Locate the cell with the specified text and output its [X, Y] center coordinate. 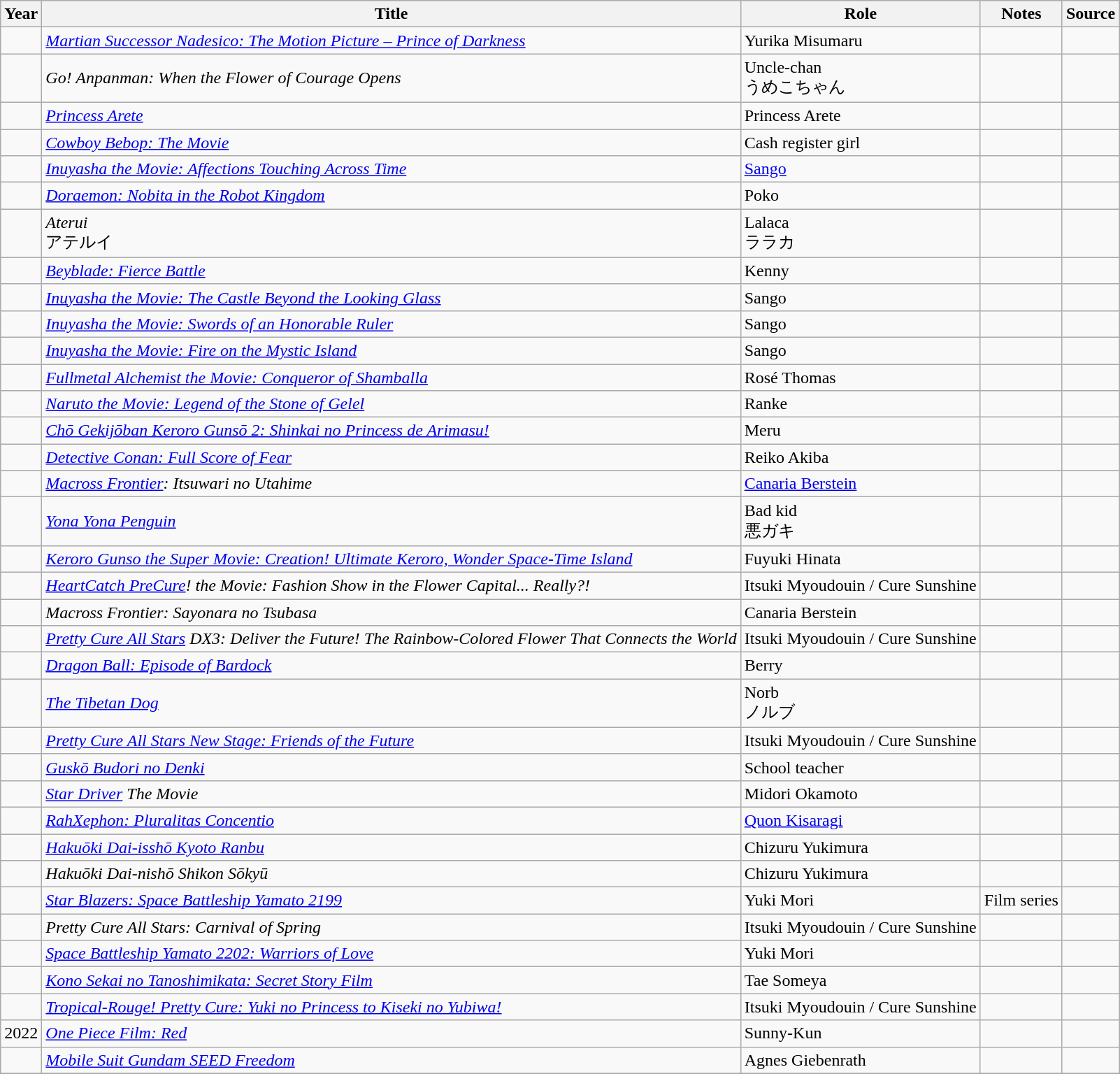
Fuyuki Hinata [860, 559]
Doraemon: Nobita in the Robot Kingdom [392, 196]
Quon Kisaragi [860, 820]
Year [21, 14]
Kono Sekai no Tanoshimikata: Secret Story Film [392, 980]
Yurika Misumaru [860, 41]
Tae Someya [860, 980]
Cash register girl [860, 142]
Meru [860, 431]
Beyblade: Fierce Battle [392, 271]
Inuyasha the Movie: The Castle Beyond the Looking Glass [392, 297]
RahXephon: Pluralitas Concentio [392, 820]
Midori Okamoto [860, 794]
School teacher [860, 767]
Pretty Cure All Stars DX3: Deliver the Future! The Rainbow-Colored Flower That Connects the World [392, 639]
Star Driver The Movie [392, 794]
Lalacaララカ [860, 234]
Mobile Suit Gundam SEED Freedom [392, 1060]
Ateruiアテルイ [392, 234]
Film series [1021, 901]
Pretty Cure All Stars: Carnival of Spring [392, 927]
Martian Successor Nadesico: The Motion Picture – Prince of Darkness [392, 41]
Pretty Cure All Stars New Stage: Friends of the Future [392, 740]
Naruto the Movie: Legend of the Stone of Gelel [392, 404]
Space Battleship Yamato 2202: Warriors of Love [392, 954]
Uncle-chanうめこちゃん [860, 78]
Tropical-Rouge! Pretty Cure: Yuki no Princess to Kiseki no Yubiwa! [392, 1007]
Fullmetal Alchemist the Movie: Conqueror of Shamballa [392, 377]
Dragon Ball: Episode of Bardock [392, 666]
Bad kid悪ガキ [860, 522]
Role [860, 14]
Poko [860, 196]
Star Blazers: Space Battleship Yamato 2199 [392, 901]
Chō Gekijōban Keroro Gunsō 2: Shinkai no Princess de Arimasu! [392, 431]
Norbノルブ [860, 703]
Kenny [860, 271]
Keroro Gunso the Super Movie: Creation! Ultimate Keroro, Wonder Space-Time Island [392, 559]
Source [1091, 14]
Inuyasha the Movie: Fire on the Mystic Island [392, 350]
2022 [21, 1033]
Macross Frontier: Sayonara no Tsubasa [392, 612]
Yona Yona Penguin [392, 522]
Macross Frontier: Itsuwari no Utahime [392, 484]
Reiko Akiba [860, 457]
Hakuōki Dai-nishō Shikon Sōkyū [392, 874]
Sunny-Kun [860, 1033]
One Piece Film: Red [392, 1033]
Title [392, 14]
Ranke [860, 404]
Agnes Giebenrath [860, 1060]
Go! Anpanman: When the Flower of Courage Opens [392, 78]
Inuyasha the Movie: Swords of an Honorable Ruler [392, 324]
Berry [860, 666]
Guskō Budori no Denki [392, 767]
Inuyasha the Movie: Affections Touching Across Time [392, 169]
Notes [1021, 14]
HeartCatch PreCure! the Movie: Fashion Show in the Flower Capital... Really?! [392, 585]
The Tibetan Dog [392, 703]
Cowboy Bebop: The Movie [392, 142]
Detective Conan: Full Score of Fear [392, 457]
Hakuōki Dai-isshō Kyoto Ranbu [392, 847]
Rosé Thomas [860, 377]
